Scan for the cell matching the given text and deliver its (x, y) coordinate at center. 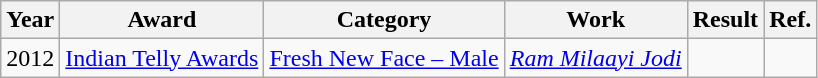
Work (596, 20)
2012 (30, 58)
Result (725, 20)
Indian Telly Awards (162, 58)
Category (384, 20)
Year (30, 20)
Fresh New Face – Male (384, 58)
Award (162, 20)
Ref. (790, 20)
Ram Milaayi Jodi (596, 58)
